Output the (X, Y) coordinate of the center of the cell containing the given text.  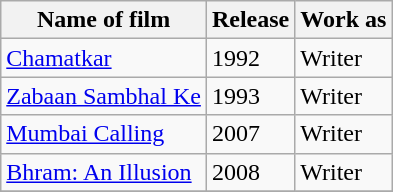
Chamatkar (104, 58)
1993 (250, 96)
Release (250, 20)
Zabaan Sambhal Ke (104, 96)
2007 (250, 134)
2008 (250, 172)
1992 (250, 58)
Work as (344, 20)
Bhram: An Illusion (104, 172)
Name of film (104, 20)
Mumbai Calling (104, 134)
